From the cell containing the given text, extract its center point as [x, y] coordinate. 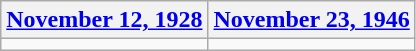
November 23, 1946 [312, 20]
November 12, 1928 [104, 20]
